Pinpoint the cell where the given text exists, returning its [x, y] midpoint coordinate. 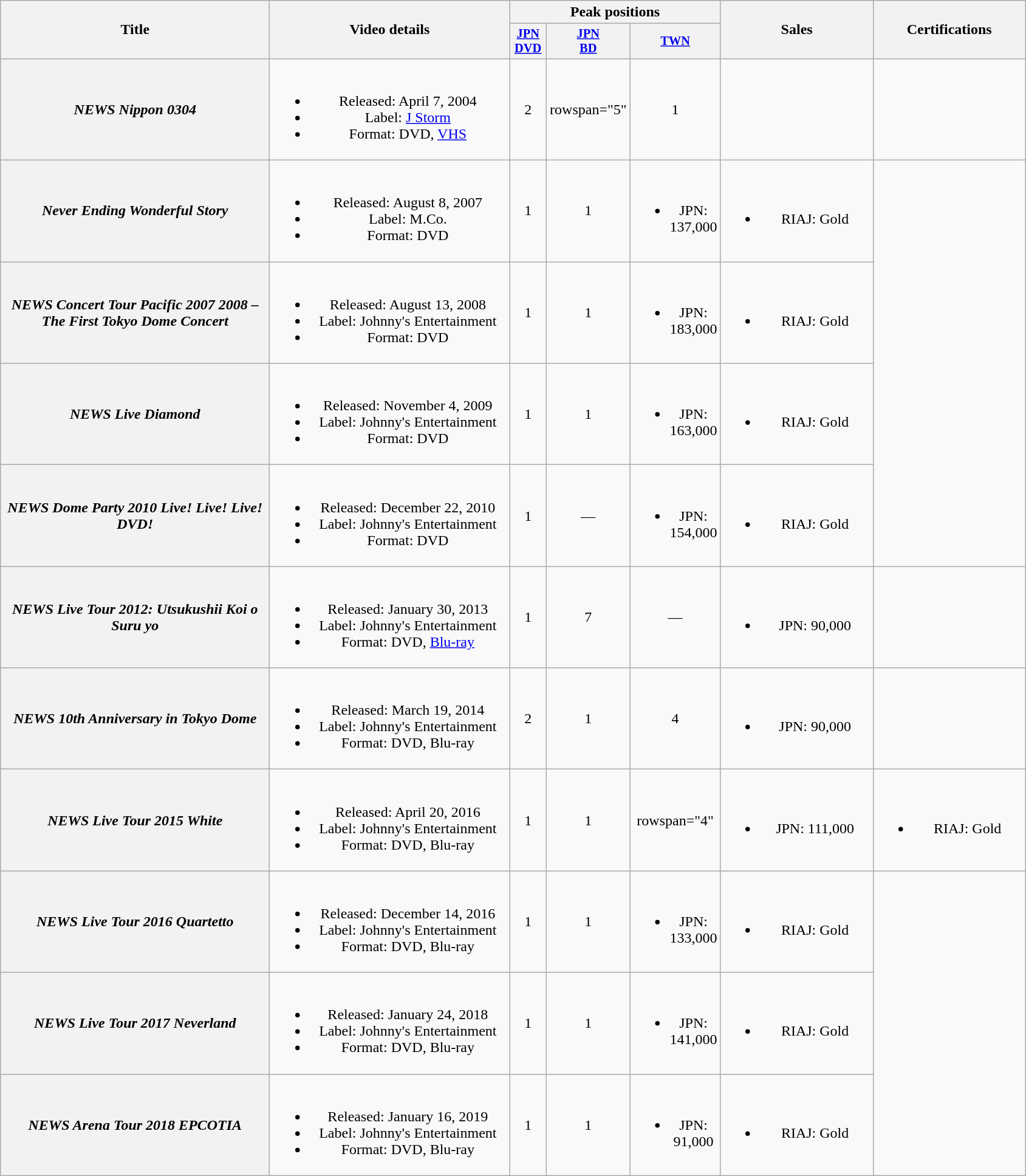
Released: December 22, 2010Label: Johnny's EntertainmentFormat: DVD [390, 515]
JPN: 154,000 [675, 515]
JPNBD [589, 41]
rowspan="4" [675, 820]
Never Ending Wonderful Story [135, 211]
NEWS Live Tour 2012: Utsukushii Koi o Suru yo [135, 617]
Sales [797, 30]
NEWS Live Tour 2017 Neverland [135, 1023]
JPN: 163,000 [675, 414]
Peak positions [615, 12]
Released: November 4, 2009Label: Johnny's EntertainmentFormat: DVD [390, 414]
JPN: 183,000 [675, 312]
NEWS Nippon 0304 [135, 109]
JPN: 91,000 [675, 1124]
NEWS Live Diamond [135, 414]
7 [589, 617]
Released: January 16, 2019Label: Johnny's EntertainmentFormat: DVD, Blu-ray [390, 1124]
NEWS Dome Party 2010 Live! Live! Live! DVD! [135, 515]
Released: August 13, 2008Label: Johnny's EntertainmentFormat: DVD [390, 312]
Released: August 8, 2007Label: M.Co.Format: DVD [390, 211]
Released: January 24, 2018Label: Johnny's EntertainmentFormat: DVD, Blu-ray [390, 1023]
rowspan="5" [589, 109]
NEWS Live Tour 2015 White [135, 820]
TWN [675, 41]
NEWS 10th Anniversary in Tokyo Dome [135, 718]
NEWS Concert Tour Pacific 2007 2008 – The First Tokyo Dome Concert [135, 312]
JPN: 141,000 [675, 1023]
JPN: 137,000 [675, 211]
Video details [390, 30]
Certifications [949, 30]
4 [675, 718]
Released: December 14, 2016Label: Johnny's EntertainmentFormat: DVD, Blu-ray [390, 921]
Released: March 19, 2014Label: Johnny's EntertainmentFormat: DVD, Blu-ray [390, 718]
JPN: 111,000 [797, 820]
Title [135, 30]
Released: January 30, 2013Label: Johnny's EntertainmentFormat: DVD, Blu-ray [390, 617]
NEWS Live Tour 2016 Quartetto [135, 921]
NEWS Arena Tour 2018 EPCOTIA [135, 1124]
Released: April 7, 2004Label: J StormFormat: DVD, VHS [390, 109]
Released: April 20, 2016Label: Johnny's EntertainmentFormat: DVD, Blu-ray [390, 820]
JPNDVD [528, 41]
JPN: 133,000 [675, 921]
